For the text-containing cell, return its midpoint in (x, y) coordinate format. 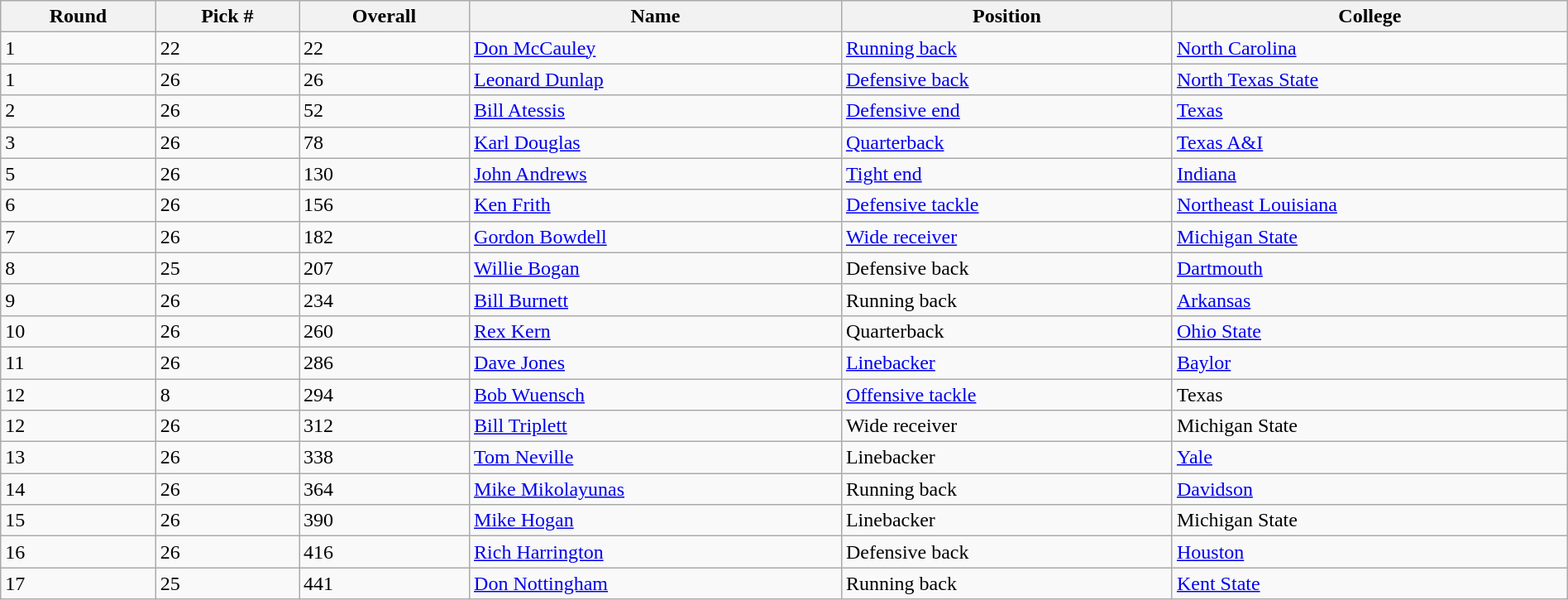
Defensive tackle (1006, 205)
260 (385, 331)
234 (385, 300)
156 (385, 205)
Leonard Dunlap (656, 79)
Pick # (227, 17)
Don McCauley (656, 48)
13 (78, 458)
Tight end (1006, 174)
Defensive end (1006, 111)
130 (385, 174)
Round (78, 17)
Position (1006, 17)
294 (385, 395)
Indiana (1370, 174)
Rex Kern (656, 331)
11 (78, 362)
Overall (385, 17)
286 (385, 362)
9 (78, 300)
Mike Mikolayunas (656, 489)
364 (385, 489)
14 (78, 489)
6 (78, 205)
Name (656, 17)
Baylor (1370, 362)
312 (385, 426)
15 (78, 521)
182 (385, 237)
Willie Bogan (656, 268)
207 (385, 268)
Texas A&I (1370, 142)
Dave Jones (656, 362)
Davidson (1370, 489)
Bill Atessis (656, 111)
Karl Douglas (656, 142)
Tom Neville (656, 458)
416 (385, 552)
17 (78, 583)
North Carolina (1370, 48)
Houston (1370, 552)
441 (385, 583)
John Andrews (656, 174)
Rich Harrington (656, 552)
2 (78, 111)
Kent State (1370, 583)
Yale (1370, 458)
390 (385, 521)
College (1370, 17)
Bill Burnett (656, 300)
Northeast Louisiana (1370, 205)
7 (78, 237)
52 (385, 111)
Ohio State (1370, 331)
3 (78, 142)
Arkansas (1370, 300)
338 (385, 458)
Dartmouth (1370, 268)
5 (78, 174)
10 (78, 331)
16 (78, 552)
Bob Wuensch (656, 395)
North Texas State (1370, 79)
Ken Frith (656, 205)
78 (385, 142)
Bill Triplett (656, 426)
Gordon Bowdell (656, 237)
Don Nottingham (656, 583)
Mike Hogan (656, 521)
Offensive tackle (1006, 395)
